Output the [X, Y] coordinate of the center of the cell containing the given text.  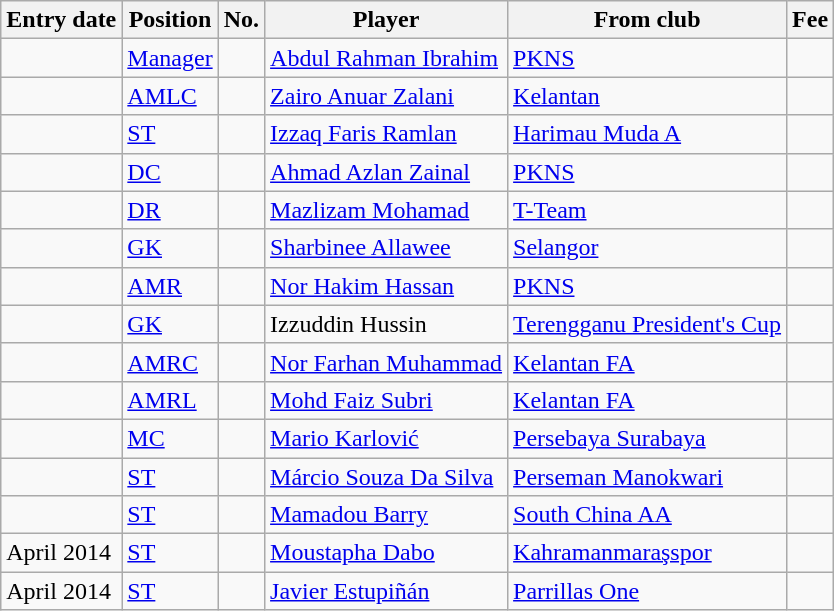
T-Team [648, 210]
DC [170, 172]
Player [386, 20]
Perseman Manokwari [648, 477]
Fee [810, 20]
Parrillas One [648, 591]
AMR [170, 286]
South China AA [648, 515]
MC [170, 438]
Nor Hakim Hassan [386, 286]
Sharbinee Allawee [386, 248]
Izzuddin Hussin [386, 324]
Selangor [648, 248]
Kelantan [648, 96]
AMRC [170, 362]
Ahmad Azlan Zainal [386, 172]
Moustapha Dabo [386, 553]
Harimau Muda A [648, 134]
Izzaq Faris Ramlan [386, 134]
Position [170, 20]
Entry date [62, 20]
AMLC [170, 96]
Persebaya Surabaya [648, 438]
Javier Estupiñán [386, 591]
DR [170, 210]
AMRL [170, 400]
Mazlizam Mohamad [386, 210]
Nor Farhan Muhammad [386, 362]
Manager [170, 58]
Mario Karlović [386, 438]
Mamadou Barry [386, 515]
Kahramanmaraşspor [648, 553]
Márcio Souza Da Silva [386, 477]
No. [241, 20]
Zairo Anuar Zalani [386, 96]
Terengganu President's Cup [648, 324]
From club [648, 20]
Abdul Rahman Ibrahim [386, 58]
Mohd Faiz Subri [386, 400]
